Search for the cell housing the specified text and yield its [X, Y] center coordinate. 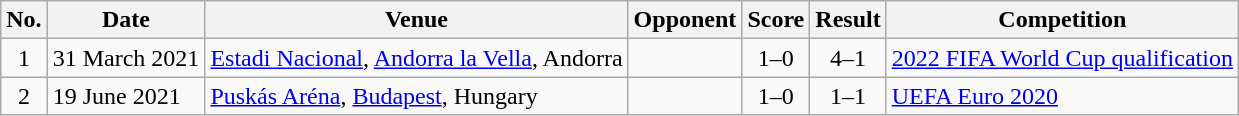
Opponent [685, 20]
Date [126, 20]
No. [24, 20]
Result [848, 20]
2 [24, 96]
31 March 2021 [126, 58]
4–1 [848, 58]
Score [776, 20]
1–1 [848, 96]
Estadi Nacional, Andorra la Vella, Andorra [416, 58]
19 June 2021 [126, 96]
Puskás Aréna, Budapest, Hungary [416, 96]
Venue [416, 20]
2022 FIFA World Cup qualification [1062, 58]
UEFA Euro 2020 [1062, 96]
1 [24, 58]
Competition [1062, 20]
